Provide the (X, Y) coordinate of the cell's center where the given text is located.  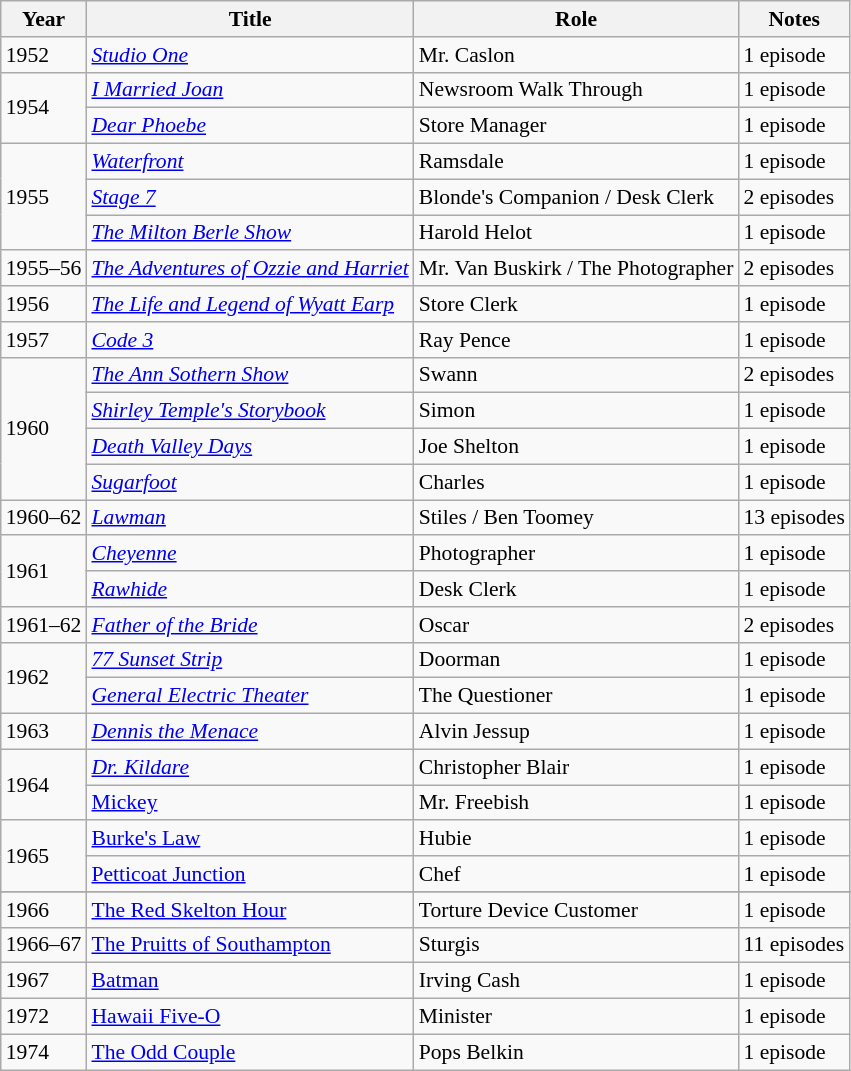
Waterfront (250, 162)
Sturgis (576, 945)
1962 (44, 678)
The Questioner (576, 696)
Ramsdale (576, 162)
1957 (44, 340)
Dennis the Menace (250, 732)
The Life and Legend of Wyatt Earp (250, 304)
The Red Skelton Hour (250, 910)
1974 (44, 1052)
Stiles / Ben Toomey (576, 518)
Mr. Freebish (576, 803)
Father of the Bride (250, 625)
Pops Belkin (576, 1052)
1961–62 (44, 625)
Year (44, 19)
Stage 7 (250, 197)
1954 (44, 108)
13 episodes (794, 518)
1964 (44, 784)
The Adventures of Ozzie and Harriet (250, 269)
1956 (44, 304)
Desk Clerk (576, 589)
Role (576, 19)
Shirley Temple's Storybook (250, 411)
Mr. Caslon (576, 55)
Chef (576, 874)
Hubie (576, 839)
Rawhide (250, 589)
1952 (44, 55)
Store Manager (576, 126)
Cheyenne (250, 554)
Blonde's Companion / Desk Clerk (576, 197)
Code 3 (250, 340)
Ray Pence (576, 340)
Mr. Van Buskirk / The Photographer (576, 269)
Doorman (576, 660)
Joe Shelton (576, 447)
1966 (44, 910)
1965 (44, 856)
Irving Cash (576, 981)
Sugarfoot (250, 482)
Burke's Law (250, 839)
Mickey (250, 803)
Swann (576, 375)
Title (250, 19)
Torture Device Customer (576, 910)
I Married Joan (250, 90)
Dear Phoebe (250, 126)
Newsroom Walk Through (576, 90)
1967 (44, 981)
1961 (44, 572)
77 Sunset Strip (250, 660)
Death Valley Days (250, 447)
1960–62 (44, 518)
1955 (44, 198)
Harold Helot (576, 233)
Store Clerk (576, 304)
11 episodes (794, 945)
The Pruitts of Southampton (250, 945)
Charles (576, 482)
Photographer (576, 554)
Hawaii Five-O (250, 1017)
Oscar (576, 625)
Dr. Kildare (250, 767)
Alvin Jessup (576, 732)
Christopher Blair (576, 767)
1955–56 (44, 269)
Simon (576, 411)
Batman (250, 981)
1963 (44, 732)
1972 (44, 1017)
The Ann Sothern Show (250, 375)
Minister (576, 1017)
General Electric Theater (250, 696)
Petticoat Junction (250, 874)
Lawman (250, 518)
Studio One (250, 55)
1960 (44, 428)
The Odd Couple (250, 1052)
The Milton Berle Show (250, 233)
Notes (794, 19)
1966–67 (44, 945)
